Locate the cell with the specified text and output its (X, Y) center coordinate. 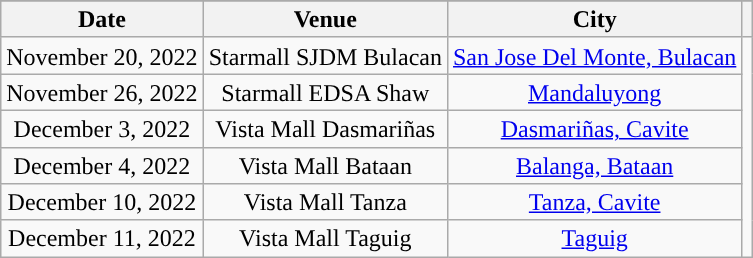
City (594, 20)
November 26, 2022 (102, 92)
San Jose Del Monte, Bulacan (594, 56)
Mandaluyong (594, 92)
Vista Mall Taguig (325, 238)
Starmall EDSA Shaw (325, 92)
Dasmariñas, Cavite (594, 128)
December 4, 2022 (102, 166)
December 11, 2022 (102, 238)
Vista Mall Dasmariñas (325, 128)
Date (102, 20)
Taguig (594, 238)
Balanga, Bataan (594, 166)
December 10, 2022 (102, 202)
Starmall SJDM Bulacan (325, 56)
November 20, 2022 (102, 56)
Tanza, Cavite (594, 202)
December 3, 2022 (102, 128)
Vista Mall Tanza (325, 202)
Vista Mall Bataan (325, 166)
Venue (325, 20)
